Provide the (X, Y) coordinate of the cell's center where the given text is located.  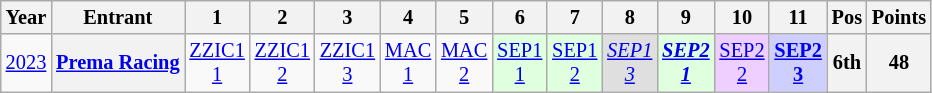
8 (630, 17)
SEP21 (686, 63)
9 (686, 17)
MAC1 (408, 63)
ZZIC11 (216, 63)
5 (464, 17)
3 (348, 17)
6th (847, 63)
2023 (26, 63)
10 (742, 17)
48 (899, 63)
MAC2 (464, 63)
11 (798, 17)
Entrant (118, 17)
SEP23 (798, 63)
2 (282, 17)
SEP13 (630, 63)
6 (520, 17)
ZZIC13 (348, 63)
ZZIC12 (282, 63)
Points (899, 17)
Prema Racing (118, 63)
7 (574, 17)
Pos (847, 17)
SEP11 (520, 63)
1 (216, 17)
Year (26, 17)
SEP22 (742, 63)
4 (408, 17)
SEP12 (574, 63)
